Provide the [x, y] coordinate of the cell's center where the given text is located.  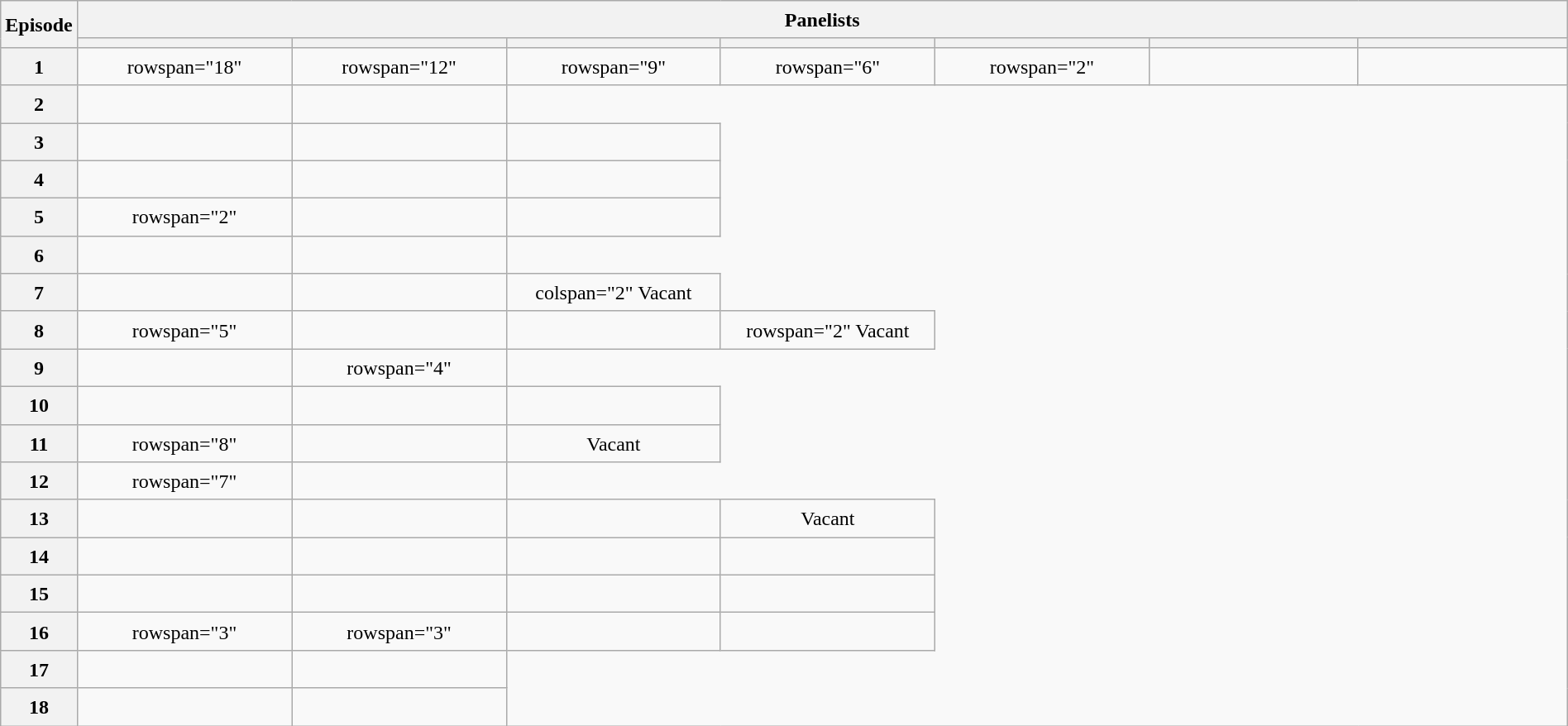
9 [39, 368]
14 [39, 556]
rowspan="8" [184, 443]
Episode [39, 25]
17 [39, 669]
1 [39, 66]
rowspan="6" [827, 66]
rowspan="2" Vacant [827, 330]
colspan="2" Vacant [614, 293]
13 [39, 518]
16 [39, 632]
rowspan="5" [184, 330]
rowspan="18" [184, 66]
rowspan="4" [399, 368]
10 [39, 405]
5 [39, 217]
8 [39, 330]
rowspan="12" [399, 66]
Panelists [822, 20]
18 [39, 707]
15 [39, 594]
7 [39, 293]
rowspan="7" [184, 481]
2 [39, 104]
4 [39, 179]
3 [39, 141]
12 [39, 481]
rowspan="9" [614, 66]
6 [39, 255]
11 [39, 443]
